Scan for the cell matching the given text and deliver its (x, y) coordinate at center. 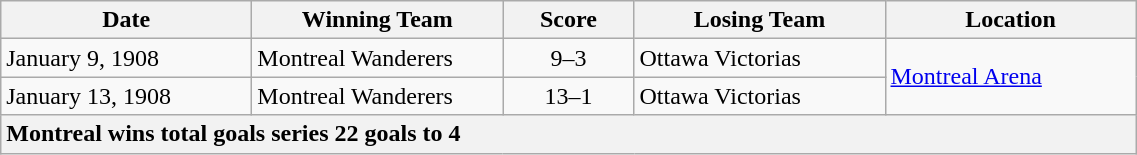
Location (1010, 20)
Losing Team (760, 20)
9–3 (568, 58)
Score (568, 20)
Montreal wins total goals series 22 goals to 4 (568, 134)
January 13, 1908 (126, 96)
Date (126, 20)
13–1 (568, 96)
January 9, 1908 (126, 58)
Montreal Arena (1010, 77)
Winning Team (378, 20)
